Identify which cell holds the provided text, then report its [x, y] central coordinate. 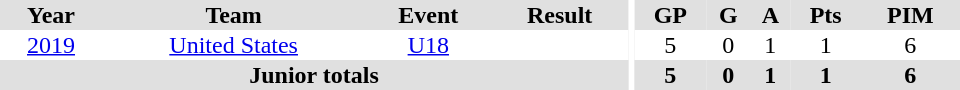
2019 [51, 45]
Result [560, 15]
GP [670, 15]
Event [428, 15]
G [728, 15]
Pts [826, 15]
Team [234, 15]
U18 [428, 45]
PIM [910, 15]
Year [51, 15]
United States [234, 45]
Junior totals [314, 75]
A [770, 15]
